From the cell containing the given text, extract its center point as (x, y) coordinate. 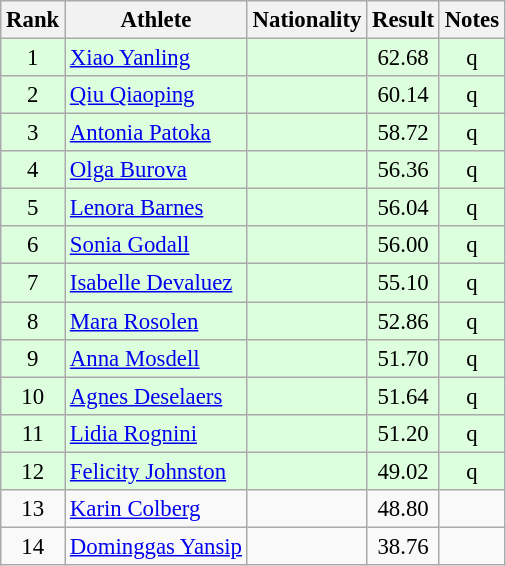
Xiao Yanling (156, 58)
14 (33, 546)
Felicity Johnston (156, 471)
1 (33, 58)
8 (33, 321)
12 (33, 471)
Notes (472, 20)
6 (33, 245)
Athlete (156, 20)
49.02 (404, 471)
Nationality (306, 20)
Rank (33, 20)
60.14 (404, 95)
Result (404, 20)
56.36 (404, 170)
58.72 (404, 133)
10 (33, 396)
Isabelle Devaluez (156, 283)
51.70 (404, 358)
5 (33, 208)
38.76 (404, 546)
13 (33, 509)
56.00 (404, 245)
Karin Colberg (156, 509)
9 (33, 358)
51.20 (404, 433)
Mara Rosolen (156, 321)
Dominggas Yansip (156, 546)
Anna Mosdell (156, 358)
Lenora Barnes (156, 208)
51.64 (404, 396)
7 (33, 283)
4 (33, 170)
Qiu Qiaoping (156, 95)
11 (33, 433)
2 (33, 95)
52.86 (404, 321)
Sonia Godall (156, 245)
56.04 (404, 208)
55.10 (404, 283)
62.68 (404, 58)
Agnes Deselaers (156, 396)
3 (33, 133)
Antonia Patoka (156, 133)
Lidia Rognini (156, 433)
48.80 (404, 509)
Olga Burova (156, 170)
